Scan for the cell matching the given text and deliver its (x, y) coordinate at center. 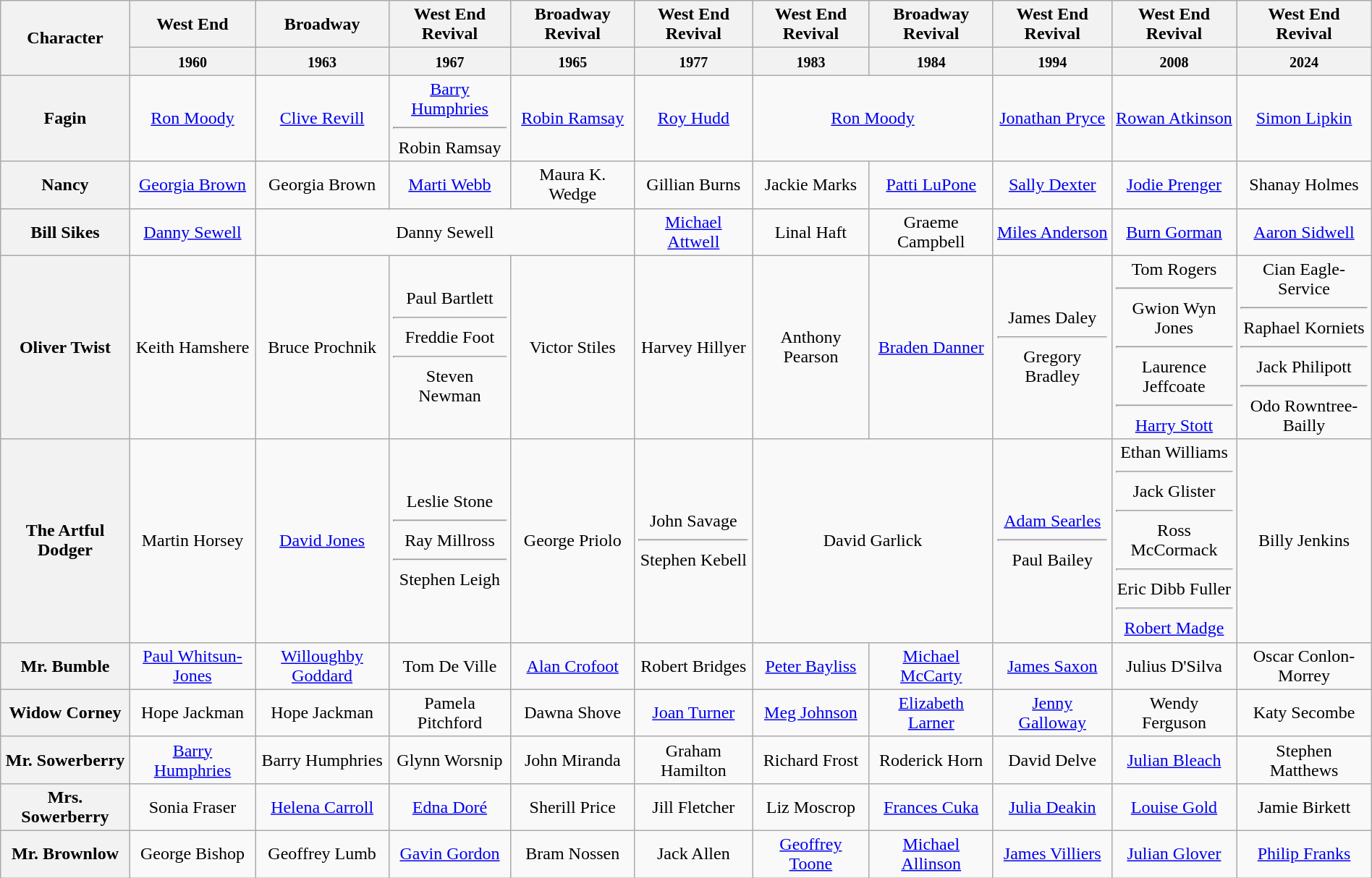
Edna Doré (449, 807)
Adam SearlesPaul Bailey (1052, 541)
David Jones (323, 541)
Paul BartlettFreddie FootSteven Newman (449, 347)
Julian Glover (1174, 853)
Peter Bayliss (810, 665)
1994 (1052, 61)
Meg Johnson (810, 713)
Jackie Marks (810, 185)
Robert Bridges (693, 665)
George Priolo (573, 541)
Marti Webb (449, 185)
Widow Corney (65, 713)
Martin Horsey (192, 541)
Leslie StoneRay MillrossStephen Leigh (449, 541)
Katy Secombe (1304, 713)
Helena Carroll (323, 807)
Philip Franks (1304, 853)
Sally Dexter (1052, 185)
Tom RogersGwion Wyn JonesLaurence JeffcoateHarry Stott (1174, 347)
Jodie Prenger (1174, 185)
Pamela Pitchford (449, 713)
Billy Jenkins (1304, 541)
Richard Frost (810, 759)
Nancy (65, 185)
Jack Allen (693, 853)
Character (65, 38)
David Garlick (873, 541)
1965 (573, 61)
Liz Moscrop (810, 807)
Jill Fletcher (693, 807)
Elizabeth Larner (931, 713)
Clive Revill (323, 119)
Tom De Ville (449, 665)
Shanay Holmes (1304, 185)
Wendy Ferguson (1174, 713)
Victor Stiles (573, 347)
David Delve (1052, 759)
1963 (323, 61)
Jonathan Pryce (1052, 119)
Paul Whitsun-Jones (192, 665)
Dawna Shove (573, 713)
John Miranda (573, 759)
1983 (810, 61)
Graeme Campbell (931, 231)
Bill Sikes (65, 231)
Frances Cuka (931, 807)
Michael Allinson (931, 853)
Anthony Pearson (810, 347)
Michael Attwell (693, 231)
Maura K. Wedge (573, 185)
Alan Crofoot (573, 665)
The Artful Dodger (65, 541)
Ethan WilliamsJack GlisterRoss McCormackEric Dibb FullerRobert Madge (1174, 541)
Miles Anderson (1052, 231)
George Bishop (192, 853)
Sherill Price (573, 807)
Keith Hamshere (192, 347)
Glynn Worsnip (449, 759)
Geoffrey Lumb (323, 853)
Roderick Horn (931, 759)
Linal Haft (810, 231)
John SavageStephen Kebell (693, 541)
Oscar Conlon-Morrey (1304, 665)
Mr. Brownlow (65, 853)
Michael McCarty (931, 665)
Stephen Matthews (1304, 759)
Patti LuPone (931, 185)
1967 (449, 61)
Julian Bleach (1174, 759)
Robin Ramsay (573, 119)
Geoffrey Toone (810, 853)
Jenny Galloway (1052, 713)
Julia Deakin (1052, 807)
Bruce Prochnik (323, 347)
1977 (693, 61)
Joan Turner (693, 713)
Julius D'Silva (1174, 665)
2024 (1304, 61)
Graham Hamilton (693, 759)
Roy Hudd (693, 119)
Barry HumphriesRobin Ramsay (449, 119)
Sonia Fraser (192, 807)
Jamie Birkett (1304, 807)
Mrs. Sowerberry (65, 807)
Aaron Sidwell (1304, 231)
1960 (192, 61)
Fagin (65, 119)
Braden Danner (931, 347)
2008 (1174, 61)
Willoughby Goddard (323, 665)
West End (192, 25)
Harvey Hillyer (693, 347)
Mr. Sowerberry (65, 759)
Simon Lipkin (1304, 119)
Bram Nossen (573, 853)
Louise Gold (1174, 807)
Mr. Bumble (65, 665)
James Saxon (1052, 665)
James DaleyGregory Bradley (1052, 347)
Burn Gorman (1174, 231)
Broadway (323, 25)
Gillian Burns (693, 185)
Rowan Atkinson (1174, 119)
James Villiers (1052, 853)
Oliver Twist (65, 347)
1984 (931, 61)
Cian Eagle-ServiceRaphael KornietsJack PhilipottOdo Rowntree-Bailly (1304, 347)
Gavin Gordon (449, 853)
